Find where the given text appears and provide that cell's center as (X, Y) coordinate. 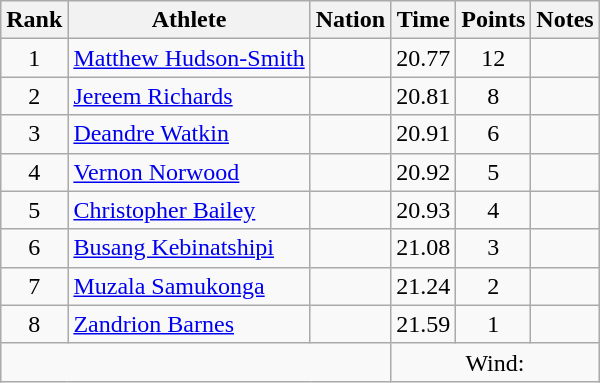
12 (494, 58)
Time (424, 20)
Matthew Hudson-Smith (189, 58)
Vernon Norwood (189, 172)
Rank (34, 20)
Zandrion Barnes (189, 324)
Notes (565, 20)
20.93 (424, 210)
21.59 (424, 324)
20.92 (424, 172)
Points (494, 20)
Nation (350, 20)
20.77 (424, 58)
Christopher Bailey (189, 210)
Deandre Watkin (189, 134)
7 (34, 286)
20.81 (424, 96)
20.91 (424, 134)
Busang Kebinatshipi (189, 248)
Jereem Richards (189, 96)
21.08 (424, 248)
Muzala Samukonga (189, 286)
21.24 (424, 286)
Athlete (189, 20)
Wind: (496, 362)
